Output the (x, y) coordinate of the center of the cell containing the given text.  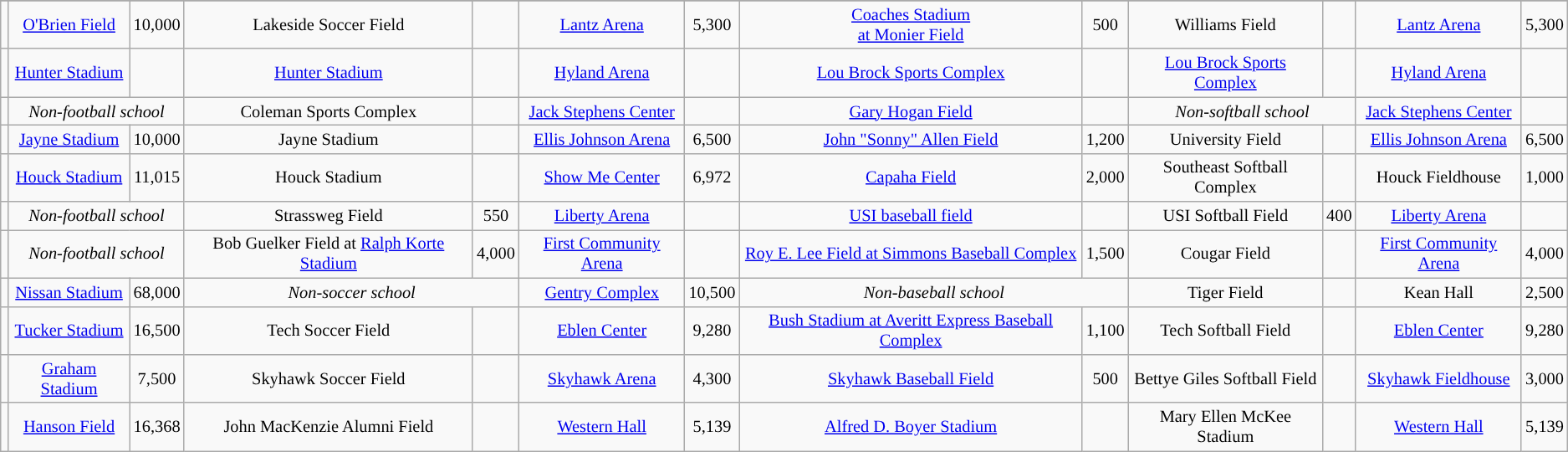
Tiger Field (1225, 292)
University Field (1225, 139)
Nissan Stadium (69, 292)
Non-soccer school (351, 292)
1,500 (1106, 254)
16,368 (157, 427)
Southeast Softball Complex (1225, 177)
Gentry Complex (602, 292)
6,972 (712, 177)
3,000 (1545, 378)
Bush Stadium at Averitt Express Baseball Complex (911, 331)
Skyhawk Fieldhouse (1438, 378)
2,000 (1106, 177)
Non-softball school (1242, 111)
10,500 (712, 292)
USI Softball Field (1225, 216)
1,200 (1106, 139)
400 (1339, 216)
Strassweg Field (328, 216)
John MacKenzie Alumni Field (328, 427)
Bettye Giles Softball Field (1225, 378)
1,100 (1106, 331)
2,500 (1545, 292)
USI baseball field (911, 216)
Non-baseball school (933, 292)
Roy E. Lee Field at Simmons Baseball Complex (911, 254)
Lakeside Soccer Field (328, 24)
Graham Stadium (69, 378)
550 (496, 216)
Capaha Field (911, 177)
Tech Softball Field (1225, 331)
O'Brien Field (69, 24)
16,500 (157, 331)
Mary Ellen McKee Stadium (1225, 427)
Kean Hall (1438, 292)
Cougar Field (1225, 254)
11,015 (157, 177)
Skyhawk Soccer Field (328, 378)
Coleman Sports Complex (328, 111)
Houck Fieldhouse (1438, 177)
Skyhawk Baseball Field (911, 378)
Hanson Field (69, 427)
Tucker Stadium (69, 331)
7,500 (157, 378)
1,000 (1545, 177)
4,300 (712, 378)
Skyhawk Arena (602, 378)
Williams Field (1225, 24)
Show Me Center (602, 177)
John "Sonny" Allen Field (911, 139)
68,000 (157, 292)
Tech Soccer Field (328, 331)
Bob Guelker Field at Ralph Korte Stadium (328, 254)
Gary Hogan Field (911, 111)
Alfred D. Boyer Stadium (911, 427)
Coaches Stadiumat Monier Field (911, 24)
